Locate the cell with the specified text and output its [X, Y] center coordinate. 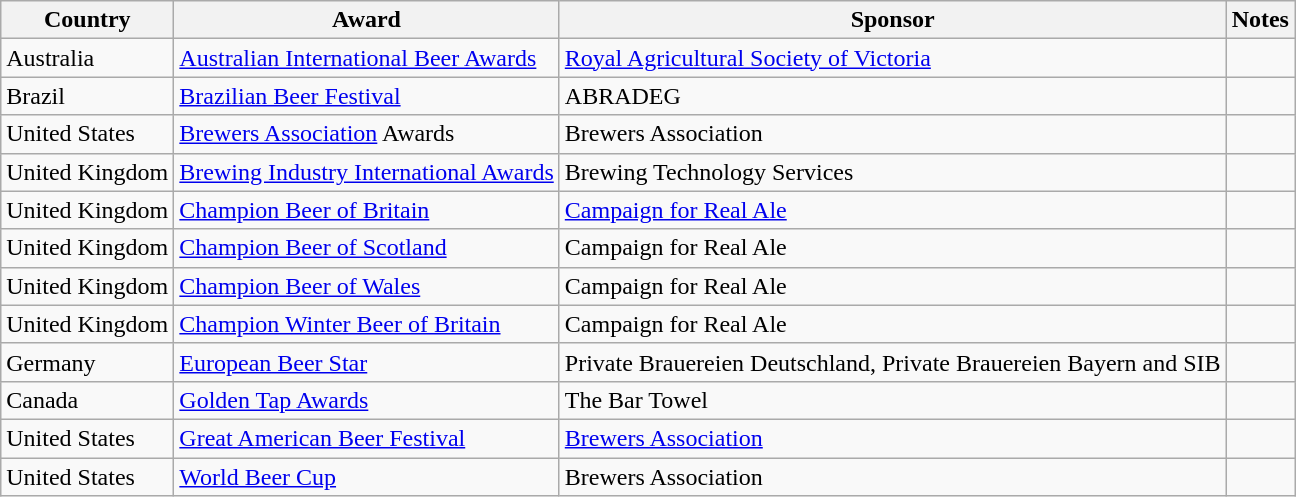
Brazil [88, 96]
Canada [88, 400]
Champion Beer of Britain [366, 210]
Brazilian Beer Festival [366, 96]
Champion Winter Beer of Britain [366, 324]
Australian International Beer Awards [366, 58]
ABRADEG [892, 96]
Notes [1260, 20]
Brewing Industry International Awards [366, 172]
The Bar Towel [892, 400]
Brewing Technology Services [892, 172]
Australia [88, 58]
Sponsor [892, 20]
Private Brauereien Deutschland, Private Brauereien Bayern and SIB [892, 362]
Award [366, 20]
Germany [88, 362]
Champion Beer of Wales [366, 286]
Champion Beer of Scotland [366, 248]
European Beer Star [366, 362]
Royal Agricultural Society of Victoria [892, 58]
Brewers Association Awards [366, 134]
Country [88, 20]
Golden Tap Awards [366, 400]
World Beer Cup [366, 477]
Great American Beer Festival [366, 438]
